Find where the given text appears and provide that cell's center as (X, Y) coordinate. 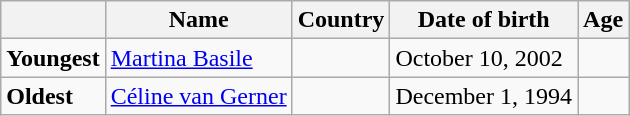
Age (604, 20)
October 10, 2002 (484, 58)
Name (198, 20)
Date of birth (484, 20)
Céline van Gerner (198, 96)
Martina Basile (198, 58)
December 1, 1994 (484, 96)
Country (341, 20)
Youngest (53, 58)
Oldest (53, 96)
